Output the (X, Y) coordinate of the center of the cell containing the given text.  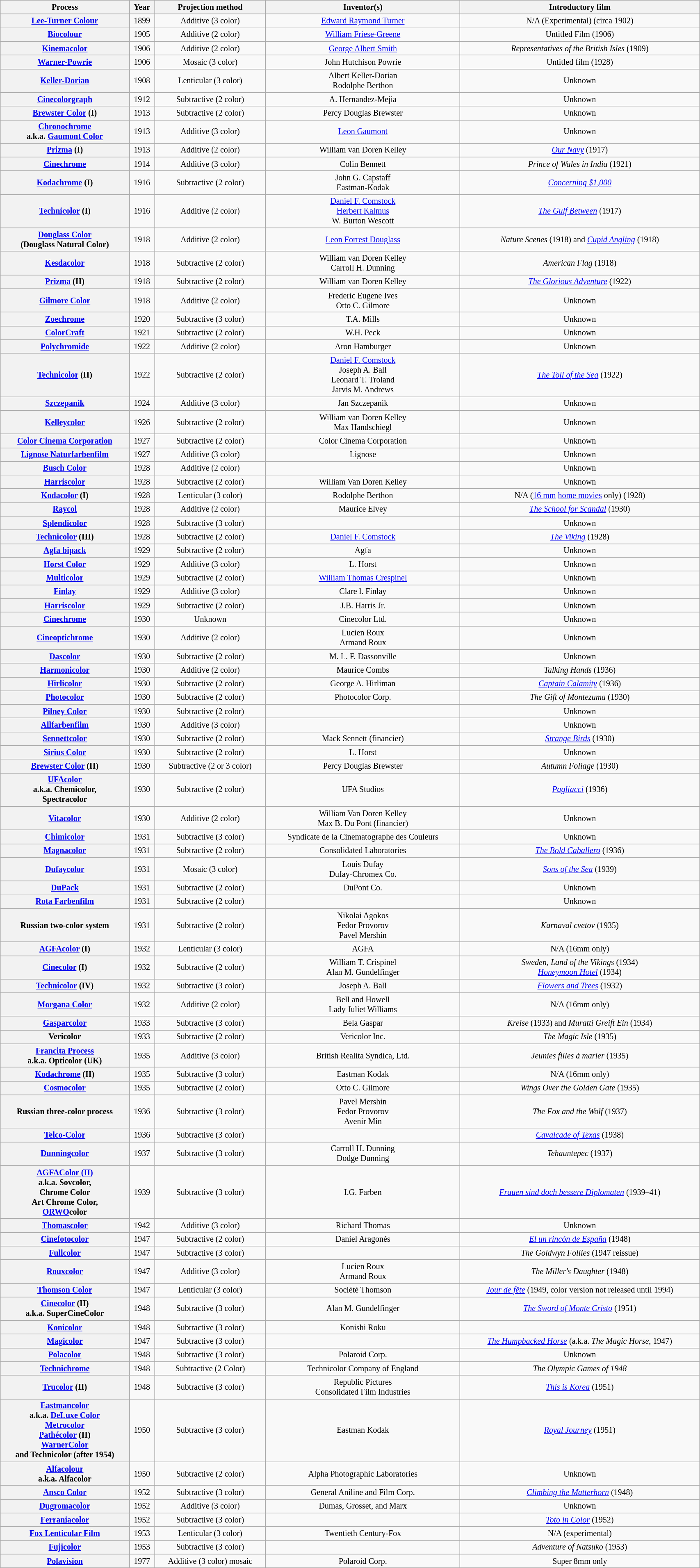
Edward Raymond Turner (363, 21)
Maurice Elvey (363, 509)
Prizma (I) (65, 150)
Introductory film (580, 7)
The Humpbacked Horse (a.k.a. The Magic Horse, 1947) (580, 1341)
The Sword of Monte Cristo (1951) (580, 1309)
Bela Gaspar (363, 1023)
Cinefotocolor (65, 1239)
Multicolor (65, 578)
Royal Journey (1951) (580, 1431)
Wings Over the Golden Gate (1935) (580, 1088)
AGFAColor (II)a.k.a. Sovcolor,Chrome ColorArt Chrome Color,ORWOcolor (65, 1192)
Twentieth Century-Fox (363, 1533)
William van Doren KelleyMax Handschiegl (363, 422)
Talking Hands (1936) (580, 670)
Carroll H. DunningDodge Dunning (363, 1154)
1926 (142, 422)
DuPack (65, 888)
Kesdacolor (65, 263)
Francita Processa.k.a. Opticolor (UK) (65, 1056)
Szczepanik (65, 403)
UFA Studios (363, 790)
Raycol (65, 509)
M. L. F. Dassonville (363, 657)
Konicolor (65, 1327)
Rodolphe Berthon (363, 496)
Morgana Color (65, 1004)
J.B. Harris Jr. (363, 605)
1921 (142, 333)
Untitled Film (1906) (580, 34)
Kodachrome (I) (65, 183)
1924 (142, 403)
Consolidated Laboratories (363, 851)
Kelleycolor (65, 422)
Karnaval cvetov (1935) (580, 925)
Subtractive (2 Color) (210, 1368)
Untitled film (1928) (580, 62)
Adventure of Natsuko (1953) (580, 1547)
Representatives of the British Isles (1909) (580, 48)
Projection method (210, 7)
Photocolor (65, 698)
The Olympic Games of 1948 (580, 1368)
Year (142, 7)
This is Korea (1951) (580, 1387)
Kinemacolor (65, 48)
Sons of the Sea (1939) (580, 869)
Leon Forrest Douglass (363, 239)
Dufaycolor (65, 869)
Cosmocolor (65, 1088)
Eastmancolora.k.a. DeLuxe ColorMetrocolorPathécolor (II)WarnerColorand Technicolor (after 1954) (65, 1431)
The Gulf Between (1917) (580, 212)
The Fox and the Wolf (1937) (580, 1112)
Alpha Photographic Laboratories (363, 1474)
Dumas, Grosset, and Marx (363, 1506)
AGFAcolor (I) (65, 949)
Flowers and Trees (1932) (580, 986)
Horst Color (65, 564)
Aron Hamburger (363, 347)
Tehauntepec (1937) (580, 1154)
Jan Szczepanik (363, 403)
The School for Scandal (1930) (580, 509)
Trucolor (II) (65, 1387)
Agfa (363, 551)
The Glorious Adventure (1922) (580, 282)
Magicolor (65, 1341)
The Miller's Daughter (1948) (580, 1272)
Cinecolor (II)a.k.a. SuperCineColor (65, 1309)
William van Doren KelleyCarroll H. Dunning (363, 263)
Technicolor Company of England (363, 1368)
Pilney Color (65, 712)
William T. CrispinelAlan M. Gundelfinger (363, 967)
Chimicolor (65, 837)
I.G. Farben (363, 1192)
The Gift of Montezuma (1930) (580, 698)
Daniel F. ComstockJoseph A. BallLeonard T. TrolandJarvis M. Andrews (363, 375)
Technicolor (I) (65, 212)
The Magic Isle (1935) (580, 1037)
Konishi Roku (363, 1327)
Warner-Powrie (65, 62)
1912 (142, 99)
Alfacolour a.k.a. Alfacolor (65, 1474)
Kodacolor (I) (65, 496)
Technichrome (65, 1368)
1920 (142, 319)
Syndicate de la Cinematographe des Couleurs (363, 837)
Captain Calamity (1936) (580, 684)
George A. Hirliman (363, 684)
Jeunies filles à marier (1935) (580, 1056)
Albert Keller-DorianRodolphe Berthon (363, 80)
Otto C. Gilmore (363, 1088)
John G. CapstaffEastman-Kodak (363, 183)
Cavalcade of Texas (1938) (580, 1136)
Ferraniacolor (65, 1520)
Agfa bipack (65, 551)
William Thomas Crespinel (363, 578)
William Van Doren KelleyMax B. Du Pont (financier) (363, 818)
1905 (142, 34)
Fullcolor (65, 1253)
Polacolor (65, 1355)
1939 (142, 1192)
Brewster Color (I) (65, 113)
Gilmore Color (65, 301)
William Van Doren Kelley (363, 482)
El un rincón de España (1948) (580, 1239)
Biocolour (65, 34)
Super 8mm only (580, 1561)
Toto in Color (1952) (580, 1520)
Sennettcolor (65, 739)
Leon Gaumont (363, 132)
Pagliacci (1936) (580, 790)
Lignose (363, 454)
Colin Bennett (363, 164)
Thomson Color (65, 1290)
Additive (3 color) mosaic (210, 1561)
Kreise (1933) and Muratti Greift Ein (1934) (580, 1023)
Lignose Naturfarbenfilm (65, 454)
Gasparcolor (65, 1023)
Our Navy (1917) (580, 150)
Autumn Foliage (1930) (580, 767)
Société Thomson (363, 1290)
Kodachrome (II) (65, 1074)
ColorCraft (65, 333)
American Flag (1918) (580, 263)
Inventor(s) (363, 7)
Zoechrome (65, 319)
Daniel Aragonés (363, 1239)
Bell and HowellLady Juliet Williams (363, 1004)
1942 (142, 1226)
Jour de fête (1949, color version not released until 1994) (580, 1290)
Keller-Dorian (65, 80)
Frederic Eugene IvesOtto C. Gilmore (363, 301)
Sirius Color (65, 753)
George Albert Smith (363, 48)
Splendicolor (65, 523)
Process (65, 7)
Allfarbenfilm (65, 725)
Strange Birds (1930) (580, 739)
Telco-Color (65, 1136)
1914 (142, 164)
The Bold Caballero (1936) (580, 851)
Nikolai AgokosFedor ProvorovPavel Mershin (363, 925)
Fox Lenticular Film (65, 1533)
The Goldwyn Follies (1947 reissue) (580, 1253)
T.A. Mills (363, 319)
British Realita Syndica, Ltd. (363, 1056)
1937 (142, 1154)
Cinecolor Ltd. (363, 619)
Russian two-color system (65, 925)
Rouxcolor (65, 1272)
Daniel F. ComstockHerbert KalmusW. Burton Wescott (363, 212)
William Friese-Greene (363, 34)
N/A (16 mm home movies only) (1928) (580, 496)
1977 (142, 1561)
Polychromide (65, 347)
The Toll of the Sea (1922) (580, 375)
Dascolor (65, 657)
Russian three-color process (65, 1112)
Lee-Turner Colour (65, 21)
Finlay (65, 592)
Thomascolor (65, 1226)
Republic PicturesConsolidated Film Industries (363, 1387)
Ansco Color (65, 1492)
Magnacolor (65, 851)
Polavision (65, 1561)
Pavel MershinFedor ProvorovAvenir Min (363, 1112)
The Viking (1928) (580, 537)
Concerning $1,000 (580, 183)
Maurice Combs (363, 670)
Mack Sennett (financier) (363, 739)
Alan M. Gundelfinger (363, 1309)
1908 (142, 80)
Busch Color (65, 468)
Prince of Wales in India (1921) (580, 164)
Hirlicolor (65, 684)
Chronochromea.k.a. Gaumont Color (65, 132)
Louis DufayDufay-Chromex Co. (363, 869)
Climbing the Matterhorn (1948) (580, 1492)
Vericolor (65, 1037)
Technicolor (IV) (65, 986)
Subtractive (2 or 3 color) (210, 767)
AGFA (363, 949)
General Aniline and Film Corp. (363, 1492)
Harmonicolor (65, 670)
Technicolor (II) (65, 375)
Photocolor Corp. (363, 698)
John Hutchison Powrie (363, 62)
Technicolor (III) (65, 537)
N/A (Experimental) (circa 1902) (580, 21)
Vericolor Inc. (363, 1037)
1899 (142, 21)
Joseph A. Ball (363, 986)
Fujicolor (65, 1547)
W.H. Peck (363, 333)
Clare l. Finlay (363, 592)
Dunningcolor (65, 1154)
Dugromacolor (65, 1506)
Nature Scenes (1918) and Cupid Angling (1918) (580, 239)
N/A (experimental) (580, 1533)
Daniel F. Comstock (363, 537)
Cinecolorgraph (65, 99)
Frauen sind doch bessere Diplomaten (1939–41) (580, 1192)
Cineoptichrome (65, 638)
UFAcolora.k.a. Chemicolor,Spectracolor (65, 790)
Cinecolor (I) (65, 967)
A. Hernandez-Mejia (363, 99)
Richard Thomas (363, 1226)
Rota Farbenfilm (65, 902)
DuPont Co. (363, 888)
Prizma (II) (65, 282)
Douglass Color(Douglass Natural Color) (65, 239)
Brewster Color (II) (65, 767)
Sweden, Land of the Vikings (1934)Honeymoon Hotel (1934) (580, 967)
Vitacolor (65, 818)
